Capture the cell that displays the provided text and extract its [X, Y] central coordinate. 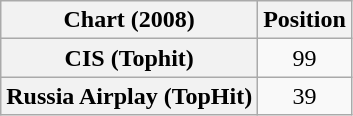
Position [305, 20]
Russia Airplay (TopHit) [130, 96]
99 [305, 58]
39 [305, 96]
Chart (2008) [130, 20]
CIS (Tophit) [130, 58]
